Identify which cell holds the provided text, then report its [x, y] central coordinate. 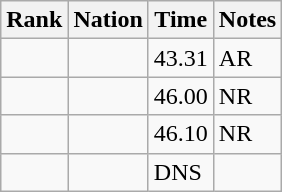
46.00 [180, 96]
AR [247, 58]
Rank [34, 20]
46.10 [180, 134]
DNS [180, 172]
Time [180, 20]
43.31 [180, 58]
Nation [108, 20]
Notes [247, 20]
